Extract the [x, y] coordinate from the center of the cell holding the provided text.  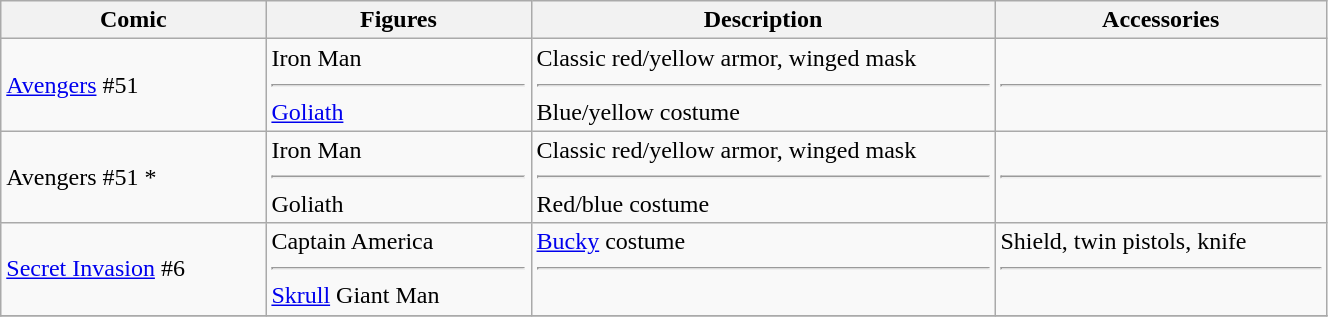
Classic red/yellow armor, winged maskBlue/yellow costume [763, 85]
Avengers #51 * [134, 177]
Captain AmericaSkrull Giant Man [398, 269]
Avengers #51 [134, 85]
Shield, twin pistols, knife [1160, 269]
Description [763, 20]
Figures [398, 20]
Bucky costume [763, 269]
Secret Invasion #6 [134, 269]
Classic red/yellow armor, winged maskRed/blue costume [763, 177]
Comic [134, 20]
Accessories [1160, 20]
